Return (X, Y) of the center of cell containing provided text 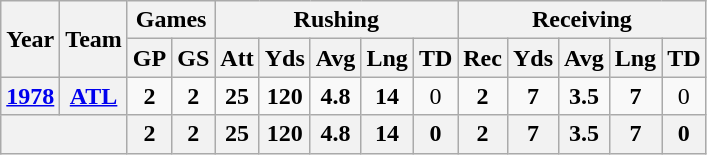
Receiving (582, 20)
Games (170, 20)
Rec (483, 58)
Year (30, 39)
1978 (30, 96)
GS (194, 58)
ATL (94, 96)
Team (94, 39)
Rushing (336, 20)
GP (149, 58)
Att (237, 58)
